Capture the cell that displays the provided text and extract its (x, y) central coordinate. 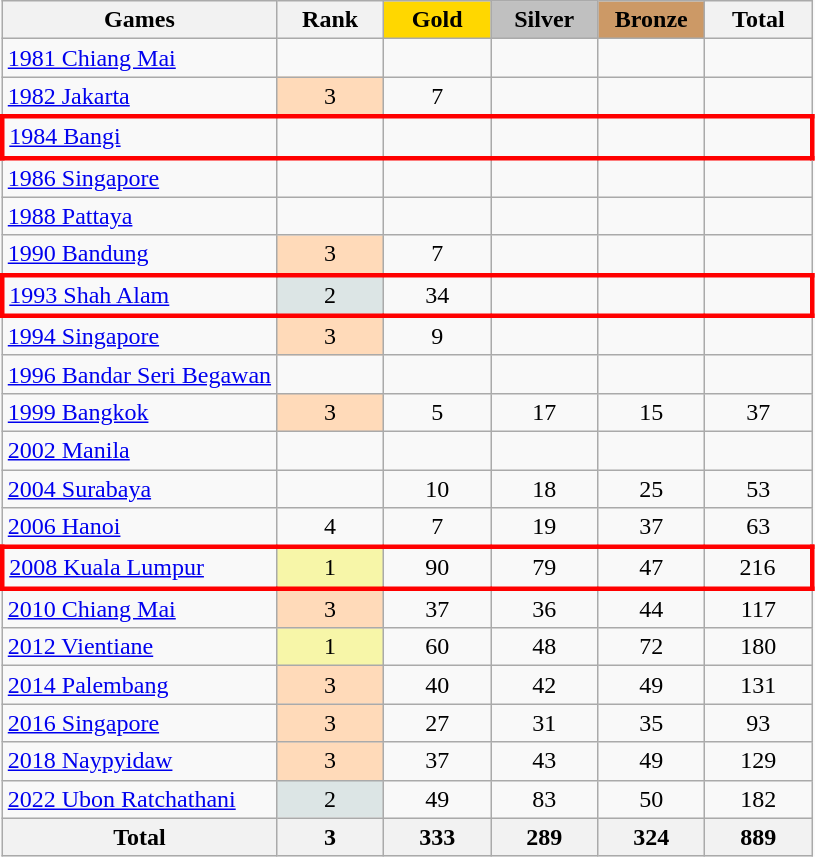
1982 Jakarta (139, 97)
40 (438, 685)
2008 Kuala Lumpur (139, 568)
18 (544, 489)
2012 Vientiane (139, 647)
1988 Pattaya (139, 216)
1981 Chiang Mai (139, 58)
83 (544, 799)
1999 Bangkok (139, 412)
182 (758, 799)
129 (758, 761)
93 (758, 723)
1994 Singapore (139, 336)
2016 Singapore (139, 723)
31 (544, 723)
17 (544, 412)
2022 Ubon Ratchathani (139, 799)
42 (544, 685)
1993 Shah Alam (139, 296)
79 (544, 568)
216 (758, 568)
35 (652, 723)
27 (438, 723)
324 (652, 837)
1990 Bandung (139, 255)
Bronze (652, 20)
1996 Bandar Seri Begawan (139, 374)
36 (544, 608)
43 (544, 761)
25 (652, 489)
9 (438, 336)
47 (652, 568)
2006 Hanoi (139, 528)
131 (758, 685)
60 (438, 647)
5 (438, 412)
333 (438, 837)
44 (652, 608)
53 (758, 489)
2010 Chiang Mai (139, 608)
289 (544, 837)
889 (758, 837)
Silver (544, 20)
2018 Naypyidaw (139, 761)
15 (652, 412)
117 (758, 608)
1986 Singapore (139, 178)
48 (544, 647)
1984 Bangi (139, 136)
2002 Manila (139, 450)
Games (139, 20)
4 (330, 528)
180 (758, 647)
10 (438, 489)
2014 Palembang (139, 685)
19 (544, 528)
Rank (330, 20)
2004 Surabaya (139, 489)
63 (758, 528)
34 (438, 296)
90 (438, 568)
72 (652, 647)
Gold (438, 20)
50 (652, 799)
